Find where the given text appears and provide that cell's center as (X, Y) coordinate. 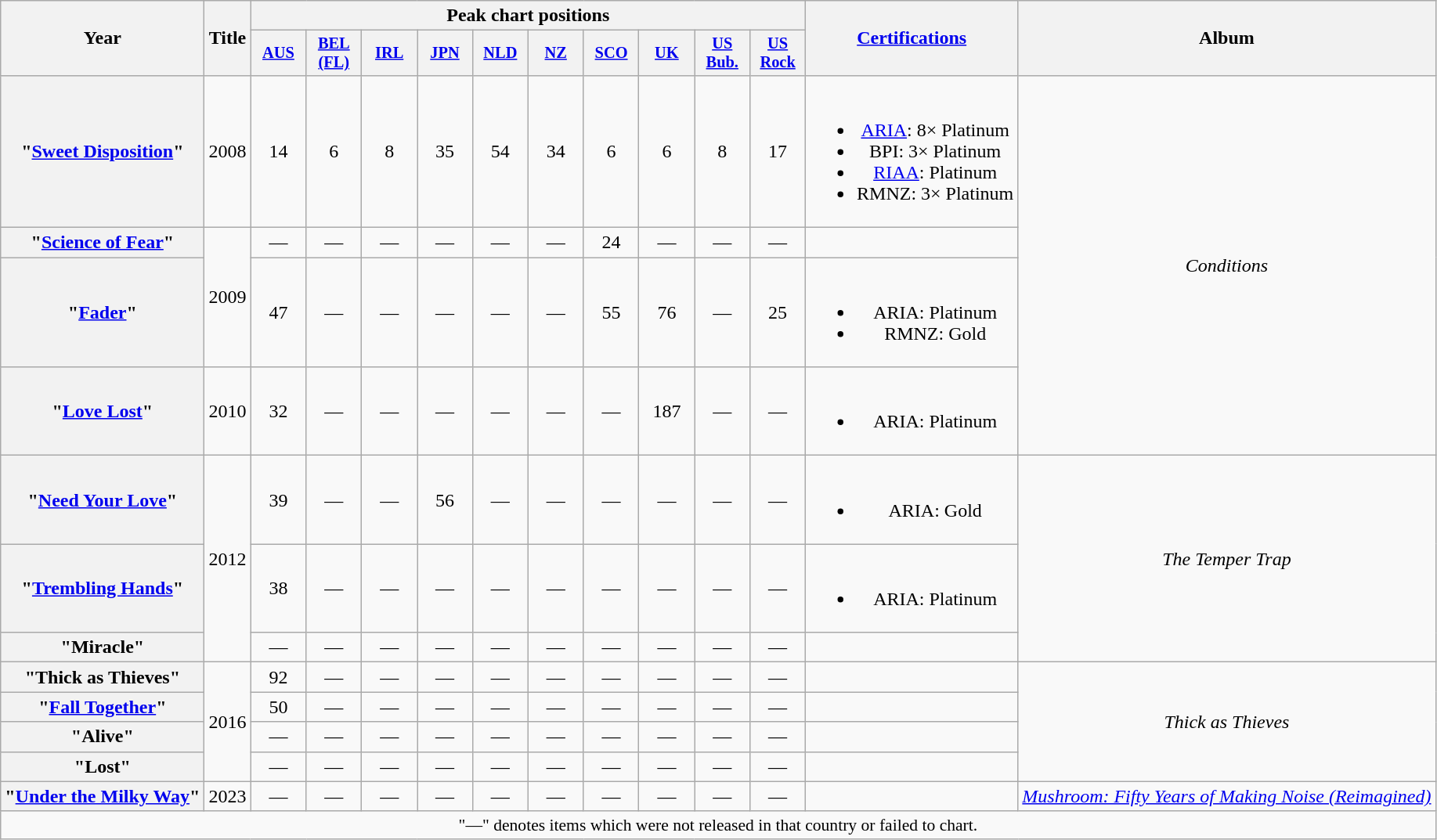
2010 (227, 412)
"Fader" (103, 312)
NZ (556, 53)
"Sweet Disposition" (103, 151)
55 (611, 312)
2009 (227, 297)
47 (279, 312)
92 (279, 677)
"Miracle" (103, 647)
2008 (227, 151)
76 (667, 312)
38 (279, 589)
2012 (227, 559)
50 (279, 707)
ARIA: Gold (912, 499)
USBub. (722, 53)
IRL (390, 53)
"Science of Fear" (103, 243)
14 (279, 151)
35 (445, 151)
25 (778, 312)
NLD (500, 53)
BEL (FL) (334, 53)
ARIA: PlatinumRMNZ: Gold (912, 312)
"—" denotes items which were not released in that country or failed to chart. (718, 825)
39 (279, 499)
"Trembling Hands" (103, 589)
34 (556, 151)
Conditions (1226, 265)
Album (1226, 38)
AUS (279, 53)
17 (778, 151)
187 (667, 412)
56 (445, 499)
2016 (227, 722)
Peak chart positions (528, 16)
ARIA: 8× PlatinumBPI: 3× PlatinumRIAA: PlatinumRMNZ: 3× Platinum (912, 151)
2023 (227, 796)
"Need Your Love" (103, 499)
Title (227, 38)
"Lost" (103, 766)
UK (667, 53)
JPN (445, 53)
Certifications (912, 38)
SCO (611, 53)
32 (279, 412)
24 (611, 243)
"Under the Milky Way" (103, 796)
Year (103, 38)
"Love Lost" (103, 412)
"Alive" (103, 737)
"Thick as Thieves" (103, 677)
Mushroom: Fifty Years of Making Noise (Reimagined) (1226, 796)
"Fall Together" (103, 707)
USRock (778, 53)
54 (500, 151)
The Temper Trap (1226, 559)
Thick as Thieves (1226, 722)
